From the cell containing the given text, extract its center point as [x, y] coordinate. 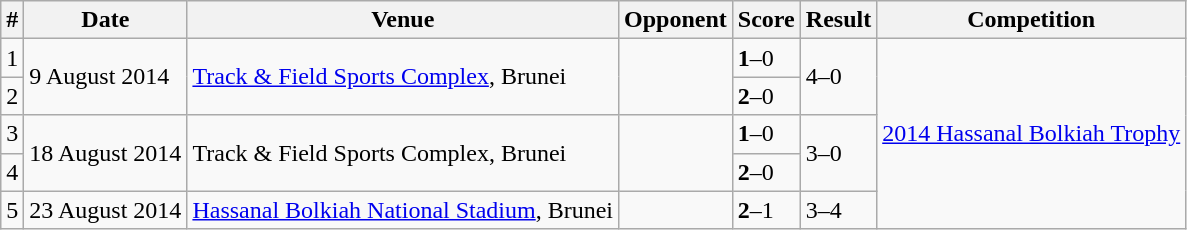
Venue [403, 20]
Competition [1032, 20]
2 [12, 96]
Hassanal Bolkiah National Stadium, Brunei [403, 210]
2014 Hassanal Bolkiah Trophy [1032, 134]
4 [12, 172]
9 August 2014 [106, 77]
1 [12, 58]
5 [12, 210]
# [12, 20]
23 August 2014 [106, 210]
3 [12, 134]
4–0 [838, 77]
Opponent [676, 20]
3–0 [838, 153]
2–1 [766, 210]
Date [106, 20]
Result [838, 20]
18 August 2014 [106, 153]
3–4 [838, 210]
Score [766, 20]
